Output the [x, y] coordinate of the center of the cell containing the given text.  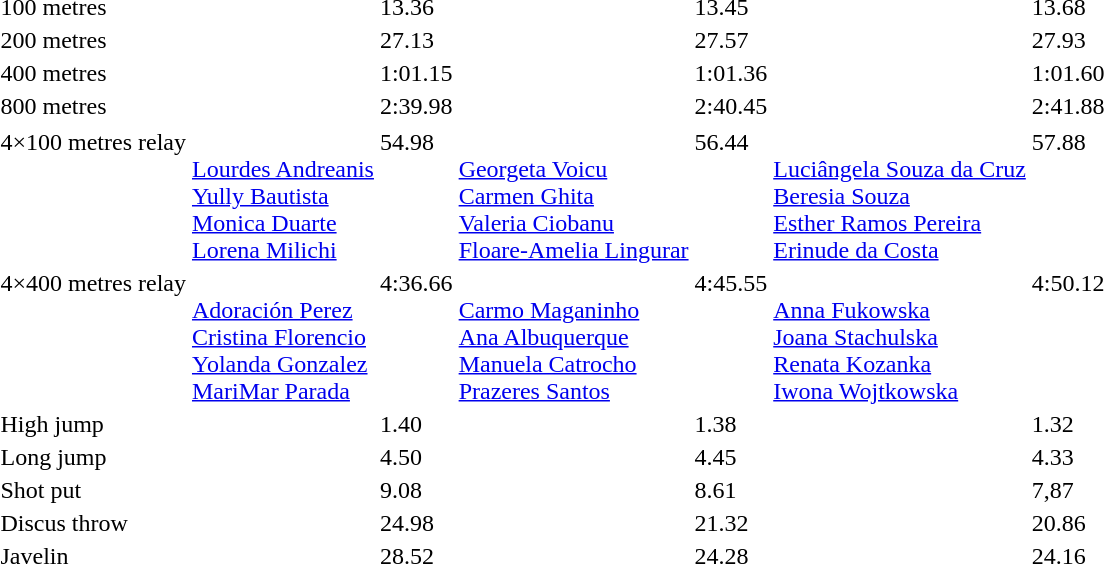
4.50 [416, 457]
1:01.15 [416, 73]
54.98 [416, 196]
2:40.45 [731, 106]
27.57 [731, 40]
1:01.36 [731, 73]
1.40 [416, 424]
Adoración PerezCristina FlorencioYolanda GonzalezMariMar Parada [282, 337]
Anna FukowskaJoana StachulskaRenata KozankaIwona Wojtkowska [900, 337]
9.08 [416, 490]
Luciângela Souza da CruzBeresia SouzaEsther Ramos PereiraErinude da Costa [900, 196]
8.61 [731, 490]
24.98 [416, 523]
Lourdes AndreanisYully BautistaMonica DuarteLorena Milichi [282, 196]
21.32 [731, 523]
4:45.55 [731, 337]
Carmo MaganinhoAna AlbuquerqueManuela CatrochoPrazeres Santos [574, 337]
4:36.66 [416, 337]
4.45 [731, 457]
27.13 [416, 40]
Georgeta VoicuCarmen GhitaValeria CiobanuFloare-Amelia Lingurar [574, 196]
2:39.98 [416, 106]
1.38 [731, 424]
56.44 [731, 196]
